For the text-containing cell, return its midpoint in (x, y) coordinate format. 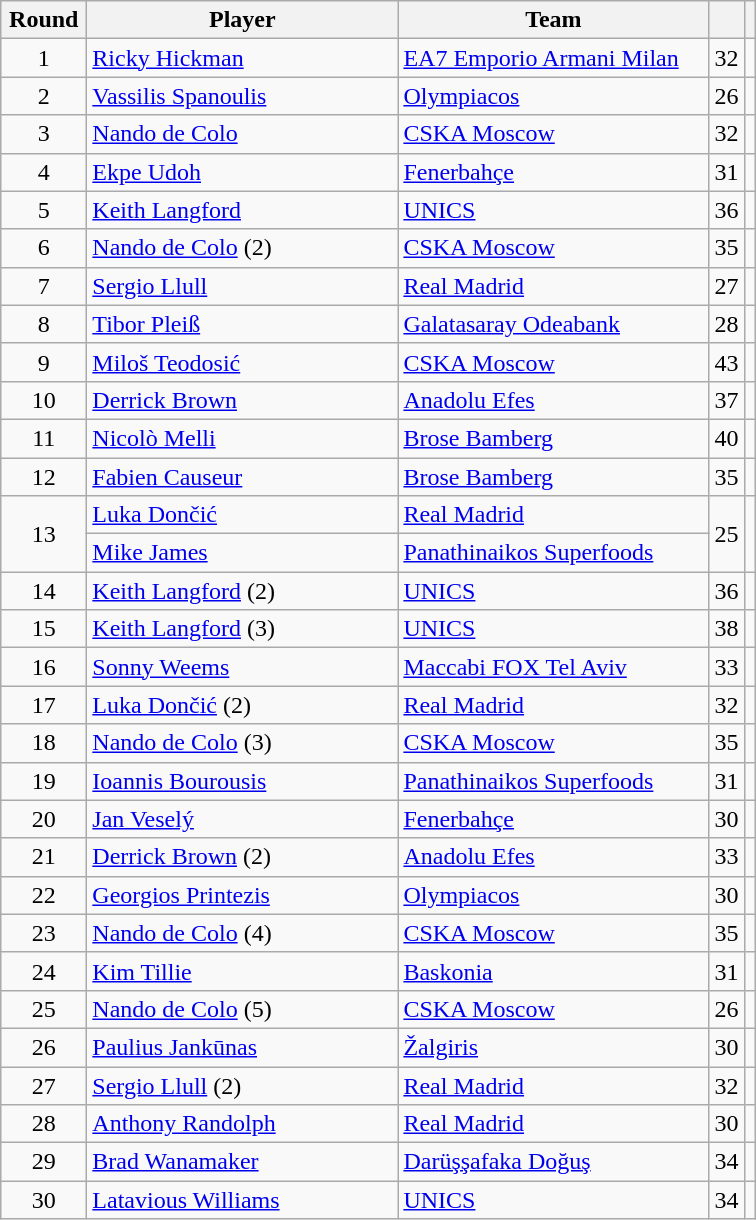
Vassilis Spanoulis (242, 96)
43 (726, 362)
24 (44, 971)
40 (726, 438)
19 (44, 781)
29 (44, 1162)
Ricky Hickman (242, 58)
Nando de Colo (2) (242, 248)
13 (44, 534)
Keith Langford (2) (242, 591)
6 (44, 248)
Sergio Llull (242, 286)
Georgios Printezis (242, 895)
Baskonia (554, 971)
9 (44, 362)
10 (44, 400)
EA7 Emporio Armani Milan (554, 58)
Nando de Colo (5) (242, 1009)
Mike James (242, 553)
23 (44, 933)
8 (44, 324)
16 (44, 667)
37 (726, 400)
Round (44, 20)
Jan Veselý (242, 819)
Brad Wanamaker (242, 1162)
14 (44, 591)
Žalgiris (554, 1047)
Tibor Pleiß (242, 324)
Ioannis Bourousis (242, 781)
Luka Dončić (242, 515)
Nando de Colo (3) (242, 743)
Keith Langford (242, 210)
Keith Langford (3) (242, 629)
Nando de Colo (4) (242, 933)
5 (44, 210)
4 (44, 172)
12 (44, 477)
Anthony Randolph (242, 1124)
Derrick Brown (242, 400)
20 (44, 819)
Derrick Brown (2) (242, 857)
Sergio Llull (2) (242, 1085)
Luka Dončić (2) (242, 705)
Paulius Jankūnas (242, 1047)
2 (44, 96)
3 (44, 134)
18 (44, 743)
Team (554, 20)
22 (44, 895)
Miloš Teodosić (242, 362)
Maccabi FOX Tel Aviv (554, 667)
Player (242, 20)
17 (44, 705)
Sonny Weems (242, 667)
Darüşşafaka Doğuş (554, 1162)
Fabien Causeur (242, 477)
Nando de Colo (242, 134)
Ekpe Udoh (242, 172)
Nicolò Melli (242, 438)
Latavious Williams (242, 1200)
Galatasaray Odeabank (554, 324)
15 (44, 629)
11 (44, 438)
1 (44, 58)
38 (726, 629)
7 (44, 286)
Kim Tillie (242, 971)
21 (44, 857)
